Return the [X, Y] coordinate for the center point of the cell that contains the specified text.  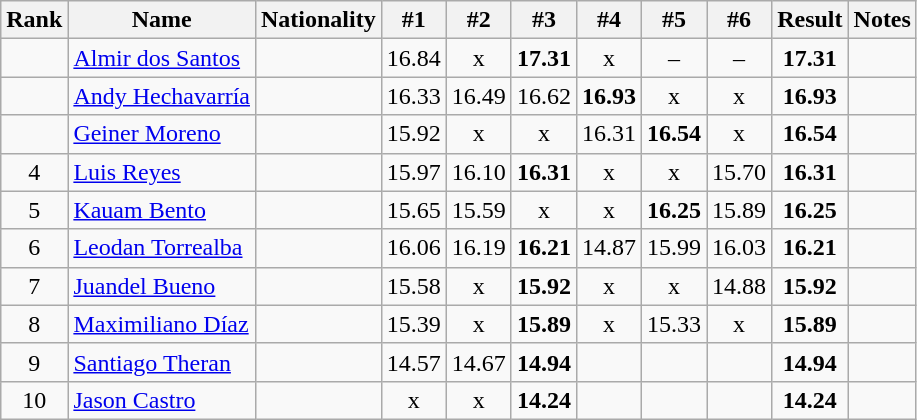
Name [162, 20]
#5 [674, 20]
#3 [544, 20]
10 [34, 400]
Geiner Moreno [162, 134]
#2 [478, 20]
#1 [414, 20]
16.62 [544, 96]
6 [34, 248]
14.67 [478, 362]
Notes [882, 20]
Kauam Bento [162, 210]
14.88 [740, 286]
16.03 [740, 248]
14.57 [414, 362]
16.33 [414, 96]
Rank [34, 20]
Jason Castro [162, 400]
Luis Reyes [162, 172]
14.87 [608, 248]
15.58 [414, 286]
16.10 [478, 172]
7 [34, 286]
Almir dos Santos [162, 58]
15.97 [414, 172]
9 [34, 362]
4 [34, 172]
Result [810, 20]
16.19 [478, 248]
Leodan Torrealba [162, 248]
Maximiliano Díaz [162, 324]
16.49 [478, 96]
15.99 [674, 248]
16.06 [414, 248]
Nationality [318, 20]
Juandel Bueno [162, 286]
Andy Hechavarría [162, 96]
15.39 [414, 324]
15.33 [674, 324]
#6 [740, 20]
#4 [608, 20]
5 [34, 210]
8 [34, 324]
15.59 [478, 210]
15.65 [414, 210]
16.84 [414, 58]
15.70 [740, 172]
Santiago Theran [162, 362]
